Scan for the cell matching the given text and deliver its (x, y) coordinate at center. 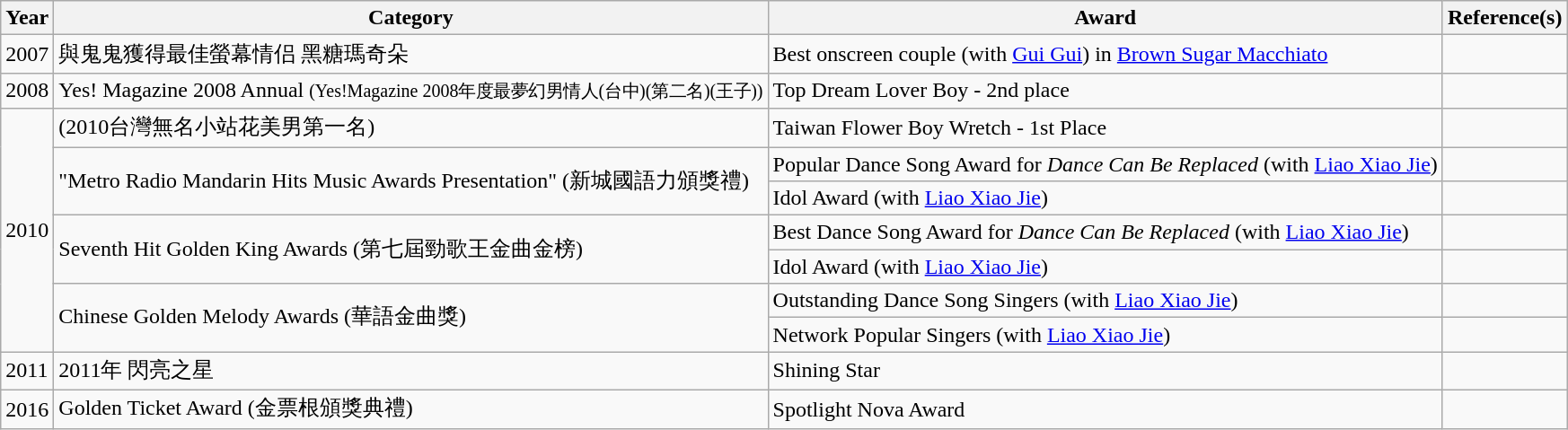
Seventh Hit Golden King Awards (第七屆勁歌王金曲金榜) (411, 250)
Award (1105, 18)
Reference(s) (1505, 18)
(2010台灣無名小站花美男第一名) (411, 127)
Year (27, 18)
Category (411, 18)
2010 (27, 230)
2008 (27, 91)
Golden Ticket Award (金票根頒獎典禮) (411, 409)
Best Dance Song Award for Dance Can Be Replaced (with Liao Xiao Jie) (1105, 233)
Spotlight Nova Award (1105, 409)
"Metro Radio Mandarin Hits Music Awards Presentation" (新城國語力頒獎禮) (411, 181)
Shining Star (1105, 372)
Outstanding Dance Song Singers (with Liao Xiao Jie) (1105, 301)
Taiwan Flower Boy Wretch - 1st Place (1105, 127)
Network Popular Singers (with Liao Xiao Jie) (1105, 335)
Best onscreen couple (with Gui Gui) in Brown Sugar Macchiato (1105, 54)
Popular Dance Song Award for Dance Can Be Replaced (with Liao Xiao Jie) (1105, 164)
Top Dream Lover Boy - 2nd place (1105, 91)
2007 (27, 54)
2016 (27, 409)
Chinese Golden Melody Awards (華語金曲獎) (411, 318)
與鬼鬼獲得最佳螢幕情侣 黑糖瑪奇朵 (411, 54)
2011 (27, 372)
2011年 閃亮之星 (411, 372)
Yes! Magazine 2008 Annual (Yes!Magazine 2008年度最夢幻男情人(台中)(第二名)(王子)) (411, 91)
